Determine the [X, Y] coordinate at the center of the cell enclosing the given text.  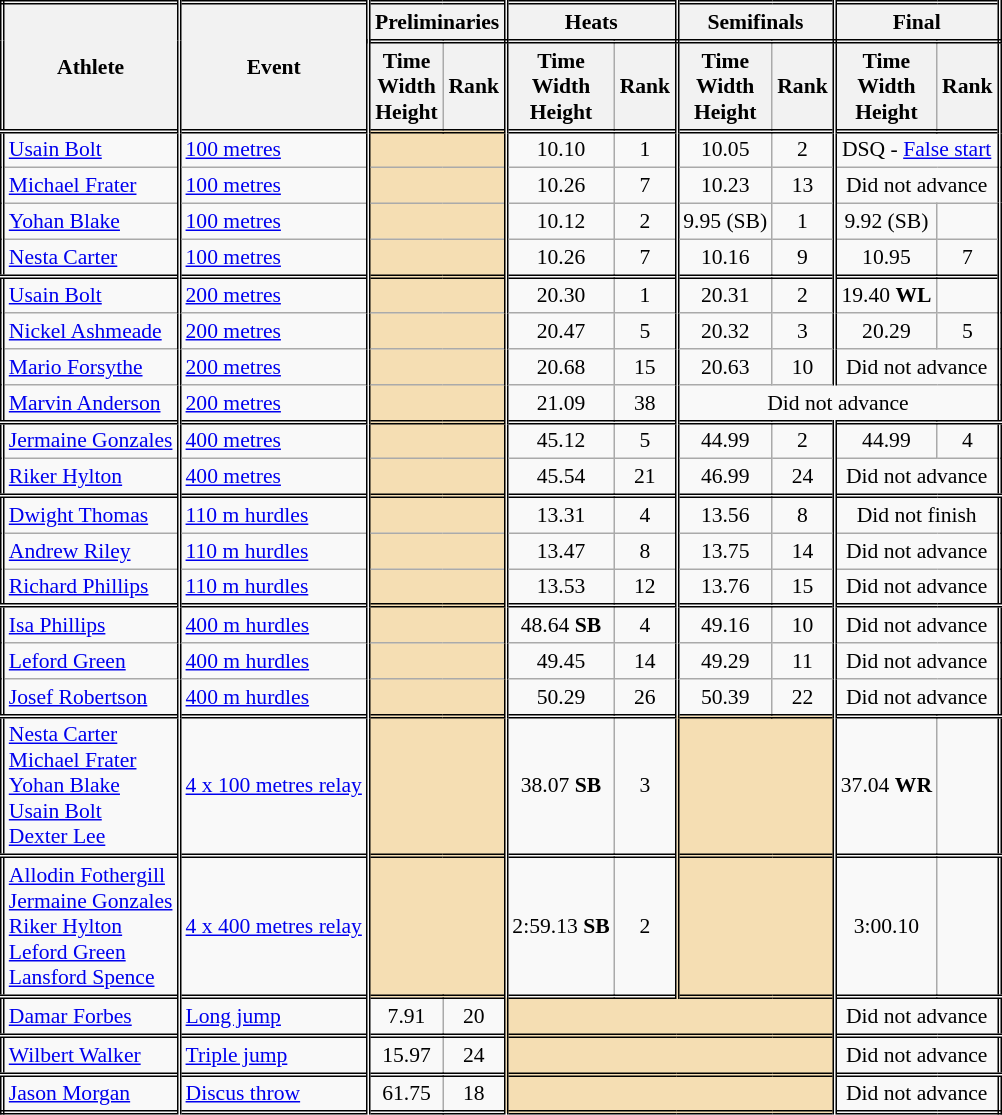
50.29 [560, 698]
Jermaine Gonzales [90, 440]
4 x 100 metres relay [274, 786]
Nickel Ashmeade [90, 332]
20.47 [560, 332]
4 x 400 metres relay [274, 928]
20 [474, 1016]
20.29 [886, 332]
21.09 [560, 404]
10.12 [560, 222]
Mario Forsythe [90, 367]
Leford Green [90, 661]
46.99 [725, 478]
9.95 (SB) [725, 222]
Heats [592, 22]
48.64 SB [560, 624]
DSQ - False start [916, 150]
9.92 (SB) [886, 222]
Allodin FothergillJermaine GonzalesRiker HyltonLeford GreenLansford Spence [90, 928]
49.16 [725, 624]
50.39 [725, 698]
20.32 [725, 332]
22 [803, 698]
Michael Frater [90, 186]
21 [646, 478]
7.91 [406, 1016]
26 [646, 698]
3:00.10 [886, 928]
19.40 WL [886, 294]
10.05 [725, 150]
Final [916, 22]
10.16 [725, 258]
Josef Robertson [90, 698]
Did not finish [916, 514]
13.53 [560, 588]
2:59.13 SB [560, 928]
10.23 [725, 186]
Semifinals [756, 22]
49.29 [725, 661]
45.54 [560, 478]
13 [803, 186]
Discus throw [274, 1094]
20.63 [725, 367]
Preliminaries [436, 22]
13.75 [725, 551]
Andrew Riley [90, 551]
37.04 WR [886, 786]
Nesta Carter [90, 258]
Jason Morgan [90, 1094]
38.07 SB [560, 786]
Athlete [90, 67]
Marvin Anderson [90, 404]
20.31 [725, 294]
20.68 [560, 367]
9 [803, 258]
10.10 [560, 150]
15.97 [406, 1056]
12 [646, 588]
Yohan Blake [90, 222]
13.76 [725, 588]
20.30 [560, 294]
Nesta CarterMichael FraterYohan BlakeUsain BoltDexter Lee [90, 786]
Richard Phillips [90, 588]
38 [646, 404]
Long jump [274, 1016]
45.12 [560, 440]
11 [803, 661]
13.47 [560, 551]
61.75 [406, 1094]
10.95 [886, 258]
49.45 [560, 661]
Triple jump [274, 1056]
Isa Phillips [90, 624]
Wilbert Walker [90, 1056]
13.31 [560, 514]
18 [474, 1094]
Damar Forbes [90, 1016]
Riker Hylton [90, 478]
13.56 [725, 514]
Dwight Thomas [90, 514]
Event [274, 67]
